Provide the [x, y] coordinate of the cell's center where the given text is located.  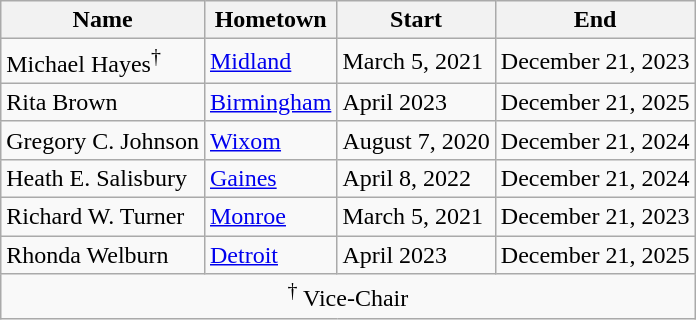
Wixom [270, 140]
Rita Brown [103, 102]
† Vice-Chair [348, 296]
Midland [270, 62]
Rhonda Welburn [103, 255]
Richard W. Turner [103, 217]
Name [103, 20]
Gaines [270, 178]
Monroe [270, 217]
April 8, 2022 [416, 178]
End [595, 20]
Heath E. Salisbury [103, 178]
Hometown [270, 20]
Detroit [270, 255]
Start [416, 20]
Gregory C. Johnson [103, 140]
Michael Hayes† [103, 62]
Birmingham [270, 102]
August 7, 2020 [416, 140]
